Scan for the cell matching the given text and deliver its [x, y] coordinate at center. 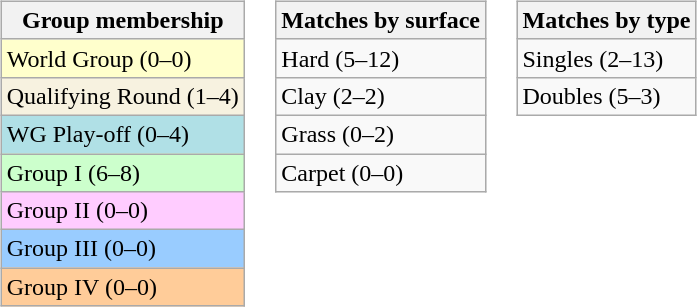
Group I (6–8) [122, 173]
Matches by surface [381, 20]
Group IV (0–0) [122, 287]
Singles (2–13) [606, 58]
Grass (0–2) [381, 134]
Group II (0–0) [122, 211]
Group III (0–0) [122, 249]
Matches by type [606, 20]
WG Play-off (0–4) [122, 134]
Doubles (5–3) [606, 96]
Hard (5–12) [381, 58]
Clay (2–2) [381, 96]
World Group (0–0) [122, 58]
Qualifying Round (1–4) [122, 96]
Carpet (0–0) [381, 173]
Group membership [122, 20]
